Locate the cell with the specified text and output its [X, Y] center coordinate. 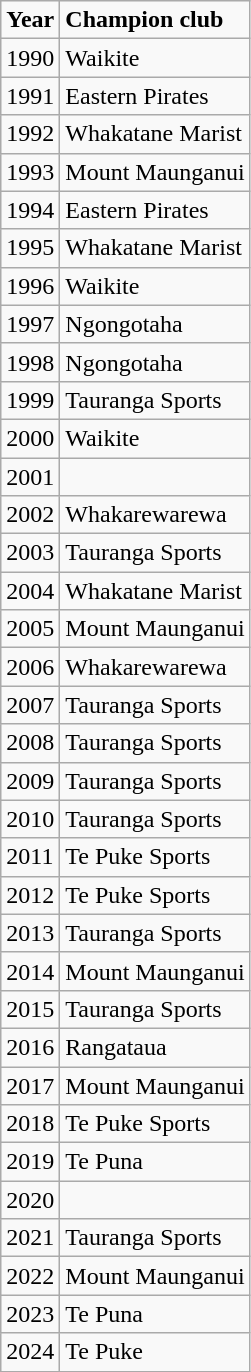
2020 [30, 1200]
2003 [30, 553]
1990 [30, 58]
2019 [30, 1162]
1991 [30, 96]
2021 [30, 1238]
1994 [30, 210]
2015 [30, 1009]
2007 [30, 705]
Rangataua [155, 1047]
Year [30, 20]
1999 [30, 400]
2012 [30, 895]
2001 [30, 477]
2023 [30, 1314]
2002 [30, 515]
2018 [30, 1124]
2017 [30, 1085]
Te Puke [155, 1352]
Champion club [155, 20]
2014 [30, 971]
1997 [30, 324]
1992 [30, 134]
2006 [30, 667]
1998 [30, 362]
2009 [30, 781]
2011 [30, 857]
2016 [30, 1047]
2010 [30, 819]
1995 [30, 248]
2013 [30, 933]
1993 [30, 172]
2024 [30, 1352]
1996 [30, 286]
2004 [30, 591]
2005 [30, 629]
2000 [30, 438]
2008 [30, 743]
2022 [30, 1276]
